Output the [x, y] coordinate of the center of the cell containing the given text.  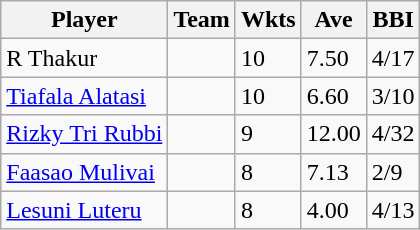
R Thakur [84, 58]
Rizky Tri Rubbi [84, 134]
Player [84, 20]
Lesuni Luteru [84, 210]
Team [202, 20]
12.00 [334, 134]
3/10 [393, 96]
7.13 [334, 172]
4/13 [393, 210]
Tiafala Alatasi [84, 96]
Faasao Mulivai [84, 172]
6.60 [334, 96]
9 [268, 134]
4/32 [393, 134]
4.00 [334, 210]
7.50 [334, 58]
BBI [393, 20]
4/17 [393, 58]
Ave [334, 20]
Wkts [268, 20]
2/9 [393, 172]
